Determine the [X, Y] coordinate at the center of the cell enclosing the given text.  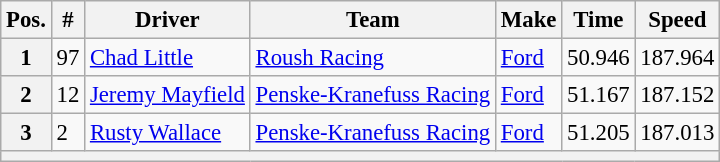
187.013 [678, 133]
Time [598, 20]
Rusty Wallace [168, 133]
Speed [678, 20]
187.964 [678, 58]
# [68, 20]
Team [372, 20]
Chad Little [168, 58]
Jeremy Mayfield [168, 95]
51.205 [598, 133]
51.167 [598, 95]
12 [68, 95]
Roush Racing [372, 58]
50.946 [598, 58]
1 [26, 58]
187.152 [678, 95]
Driver [168, 20]
Make [528, 20]
3 [26, 133]
97 [68, 58]
Pos. [26, 20]
